Capture the cell that displays the provided text and extract its (X, Y) central coordinate. 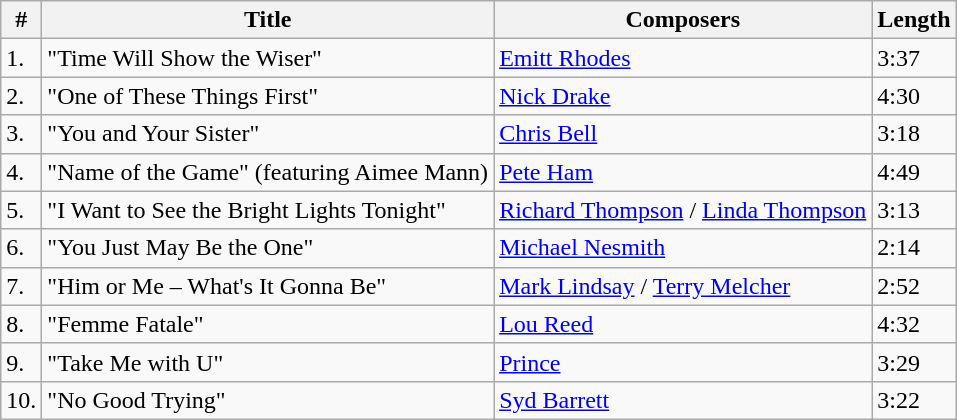
3:22 (914, 400)
3:37 (914, 58)
"Take Me with U" (268, 362)
8. (22, 324)
Pete Ham (683, 172)
7. (22, 286)
"No Good Trying" (268, 400)
6. (22, 248)
3. (22, 134)
"I Want to See the Bright Lights Tonight" (268, 210)
Syd Barrett (683, 400)
Mark Lindsay / Terry Melcher (683, 286)
Nick Drake (683, 96)
10. (22, 400)
5. (22, 210)
"Name of the Game" (featuring Aimee Mann) (268, 172)
3:18 (914, 134)
2:52 (914, 286)
"Him or Me – What's It Gonna Be" (268, 286)
Prince (683, 362)
Composers (683, 20)
4. (22, 172)
"Femme Fatale" (268, 324)
# (22, 20)
Emitt Rhodes (683, 58)
3:13 (914, 210)
2. (22, 96)
Length (914, 20)
Michael Nesmith (683, 248)
"One of These Things First" (268, 96)
9. (22, 362)
"Time Will Show the Wiser" (268, 58)
Chris Bell (683, 134)
4:30 (914, 96)
Title (268, 20)
3:29 (914, 362)
Richard Thompson / Linda Thompson (683, 210)
4:32 (914, 324)
2:14 (914, 248)
"You and Your Sister" (268, 134)
Lou Reed (683, 324)
1. (22, 58)
4:49 (914, 172)
"You Just May Be the One" (268, 248)
